Identify which cell holds the provided text, then report its [X, Y] central coordinate. 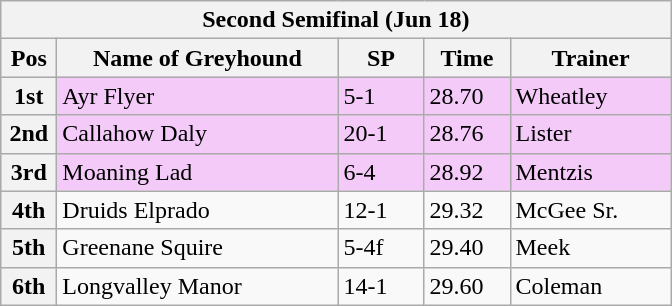
Greenane Squire [198, 248]
Druids Elprado [198, 210]
Time [467, 58]
29.60 [467, 286]
6th [29, 286]
5th [29, 248]
Second Semifinal (Jun 18) [336, 20]
Name of Greyhound [198, 58]
Meek [590, 248]
Wheatley [590, 96]
McGee Sr. [590, 210]
Lister [590, 134]
1st [29, 96]
12-1 [381, 210]
Trainer [590, 58]
3rd [29, 172]
5-1 [381, 96]
Moaning Lad [198, 172]
Callahow Daly [198, 134]
Pos [29, 58]
6-4 [381, 172]
20-1 [381, 134]
29.32 [467, 210]
Longvalley Manor [198, 286]
SP [381, 58]
2nd [29, 134]
5-4f [381, 248]
28.70 [467, 96]
Ayr Flyer [198, 96]
28.76 [467, 134]
4th [29, 210]
Mentzis [590, 172]
14-1 [381, 286]
29.40 [467, 248]
Coleman [590, 286]
28.92 [467, 172]
